Pinpoint the cell where the given text exists, returning its [X, Y] midpoint coordinate. 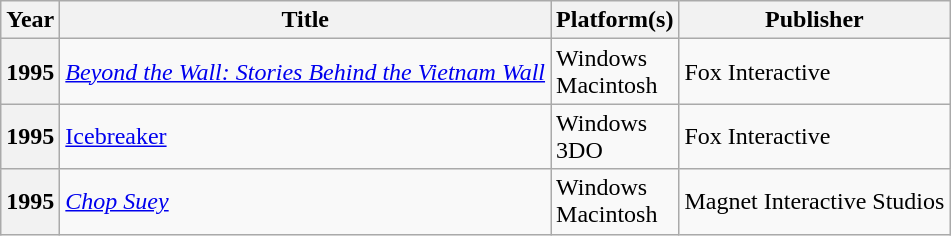
Beyond the Wall: Stories Behind the Vietnam Wall [306, 72]
Year [30, 20]
Platform(s) [615, 20]
Icebreaker [306, 136]
Chop Suey [306, 202]
Title [306, 20]
Magnet Interactive Studios [814, 202]
Windows3DO [615, 136]
Publisher [814, 20]
